From the cell containing the given text, extract its center point as (x, y) coordinate. 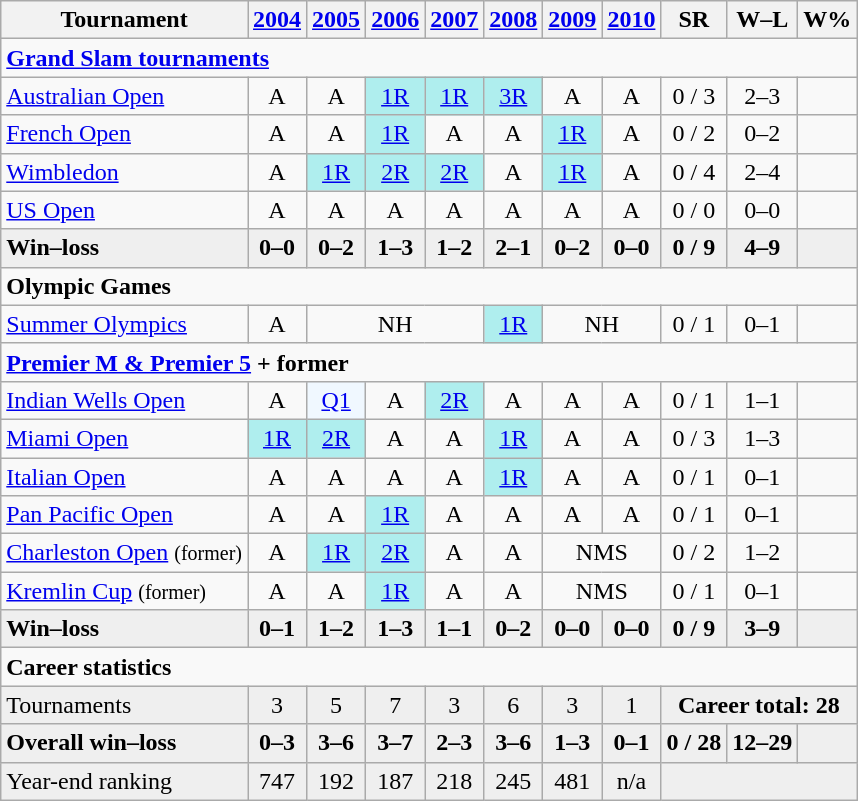
Tournaments (124, 705)
3–9 (762, 629)
Overall win–loss (124, 743)
2008 (514, 20)
4–9 (762, 248)
245 (514, 781)
Olympic Games (429, 286)
747 (278, 781)
2009 (572, 20)
Wimbledon (124, 172)
7 (396, 705)
Kremlin Cup (former) (124, 591)
French Open (124, 134)
Pan Pacific Open (124, 515)
3R (514, 96)
Indian Wells Open (124, 400)
187 (396, 781)
Career statistics (429, 667)
481 (572, 781)
1 (632, 705)
Q1 (336, 400)
2007 (454, 20)
W–L (762, 20)
Australian Open (124, 96)
6 (514, 705)
2006 (396, 20)
2010 (632, 20)
W% (828, 20)
2–4 (762, 172)
Career total: 28 (759, 705)
Miami Open (124, 438)
0 / 28 (694, 743)
12–29 (762, 743)
2004 (278, 20)
3–7 (396, 743)
US Open (124, 210)
Grand Slam tournaments (429, 58)
2005 (336, 20)
0–3 (278, 743)
Summer Olympics (124, 324)
Year-end ranking (124, 781)
Premier M & Premier 5 + former (429, 362)
Italian Open (124, 477)
218 (454, 781)
SR (694, 20)
2–1 (514, 248)
n/a (632, 781)
192 (336, 781)
Charleston Open (former) (124, 553)
5 (336, 705)
0 / 0 (694, 210)
Tournament (124, 20)
0 / 4 (694, 172)
